Return (x, y) of the center of cell containing provided text 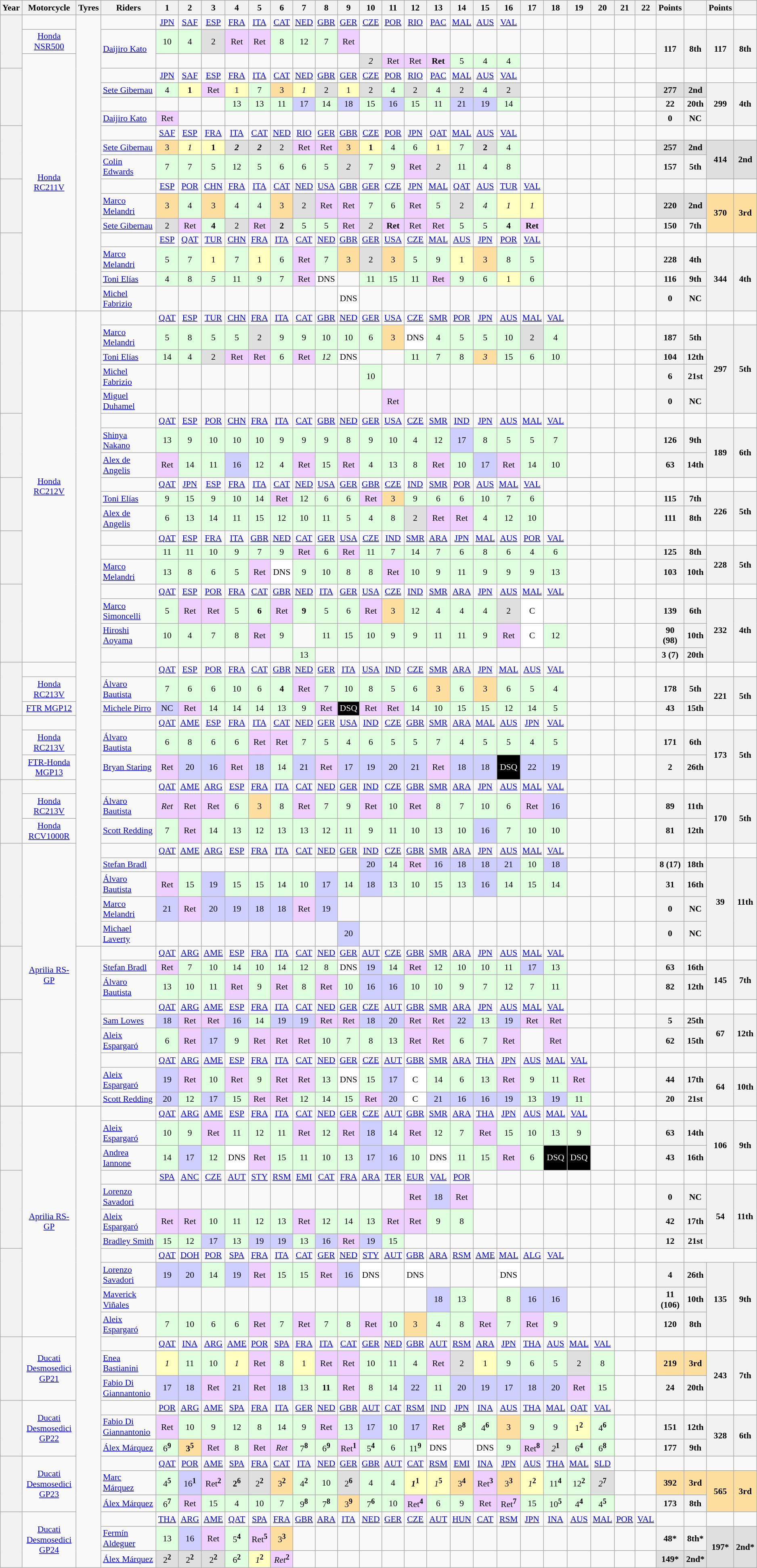
114 (556, 1482)
Ret1 (349, 1448)
Michele Pirro (128, 709)
Ret5 (259, 1539)
Colin Edwards (128, 167)
48* (670, 1539)
232 (720, 631)
Ducati Desmosedici GP21 (49, 1369)
Marc Márquez (128, 1482)
126 (670, 440)
90 (98) (670, 635)
EUR (415, 1177)
Ret3 (485, 1482)
FTR-Honda MGP13 (49, 767)
139 (670, 611)
111 (670, 518)
414 (720, 160)
157 (670, 167)
Year (11, 8)
SLD (602, 1463)
299 (720, 104)
8 (17) (670, 865)
HUN (461, 1519)
Motorcycle (49, 8)
220 (670, 206)
151 (670, 1427)
177 (670, 1448)
297 (720, 370)
Honda RC212V (49, 487)
161 (190, 1482)
219 (670, 1364)
221 (720, 696)
344 (720, 279)
24 (670, 1388)
Ducati Desmosedici GP22 (49, 1428)
187 (670, 337)
170 (720, 819)
103 (670, 572)
8th* (695, 1539)
Fermín Aldeguer (128, 1539)
125 (670, 552)
82 (670, 987)
Ret4 (415, 1503)
122 (579, 1482)
277 (670, 90)
257 (670, 147)
119 (415, 1448)
76 (371, 1503)
106 (720, 1145)
392 (670, 1482)
Michael Laverty (128, 933)
TER (393, 1177)
105 (556, 1503)
32 (282, 1482)
Marco Simoncelli (128, 611)
Honda RC211V (49, 182)
189 (720, 453)
27 (602, 1482)
226 (720, 511)
Ret7 (509, 1503)
Honda NSR500 (49, 41)
3 (7) (670, 655)
11 (106) (670, 1300)
115 (670, 499)
Ducati Desmosedici GP24 (49, 1540)
243 (720, 1376)
ALG (532, 1256)
Sam Lowes (128, 1021)
34 (461, 1482)
35 (190, 1448)
116 (670, 279)
68 (602, 1448)
Honda RCV1000R (49, 831)
Hiroshi Aoyama (128, 635)
Shinya Nakano (128, 440)
370 (720, 213)
178 (670, 689)
18th (695, 865)
25th (695, 1021)
565 (720, 1491)
Miguel Duhamel (128, 401)
120 (670, 1324)
98 (304, 1503)
Riders (128, 8)
171 (670, 743)
104 (670, 357)
Tyres (89, 8)
Enea Bastianini (128, 1364)
145 (720, 980)
328 (720, 1435)
Maverick Viñales (128, 1300)
89 (670, 807)
Andrea Iannone (128, 1158)
Ret8 (532, 1448)
88 (461, 1427)
DOH (190, 1256)
81 (670, 831)
31 (670, 884)
150 (670, 226)
Bradley Smith (128, 1241)
Bryan Staring (128, 767)
FTR MGP12 (49, 709)
Ducati Desmosedici GP23 (49, 1484)
149* (670, 1559)
135 (720, 1300)
ANC (190, 1177)
197* (720, 1547)
